Provide the [x, y] coordinate of the cell's center where the given text is located.  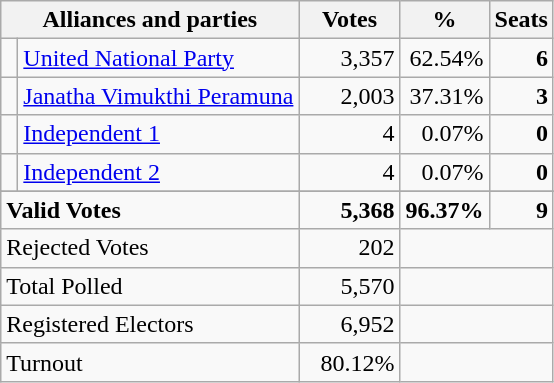
5,368 [350, 210]
Alliances and parties [150, 20]
37.31% [444, 96]
Rejected Votes [150, 248]
Turnout [150, 362]
Seats [521, 20]
Total Polled [150, 286]
Votes [350, 20]
9 [521, 210]
Registered Electors [150, 324]
Independent 1 [158, 134]
202 [350, 248]
80.12% [350, 362]
Valid Votes [150, 210]
% [444, 20]
3,357 [350, 58]
United National Party [158, 58]
5,570 [350, 286]
6,952 [350, 324]
3 [521, 96]
2,003 [350, 96]
96.37% [444, 210]
62.54% [444, 58]
6 [521, 58]
Janatha Vimukthi Peramuna [158, 96]
Independent 2 [158, 172]
